Extract the (X, Y) coordinate from the center of the cell holding the provided text.  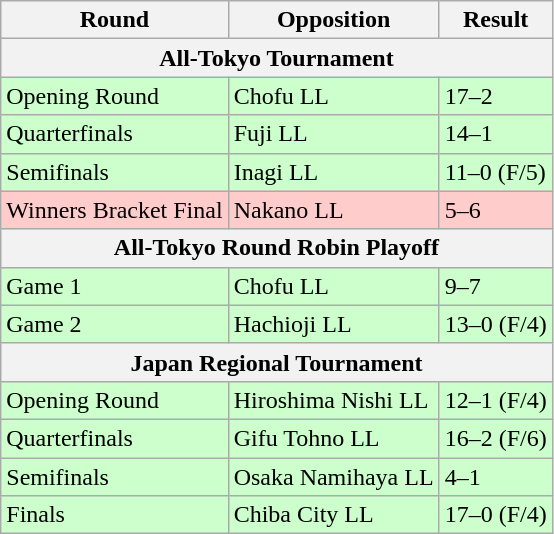
14–1 (496, 134)
13–0 (F/4) (496, 324)
11–0 (F/5) (496, 172)
Opposition (334, 20)
Chiba City LL (334, 515)
Japan Regional Tournament (276, 362)
Winners Bracket Final (114, 210)
All-Tokyo Tournament (276, 58)
16–2 (F/6) (496, 438)
17–2 (496, 96)
Game 2 (114, 324)
9–7 (496, 286)
17–0 (F/4) (496, 515)
Osaka Namihaya LL (334, 477)
5–6 (496, 210)
4–1 (496, 477)
Nakano LL (334, 210)
Fuji LL (334, 134)
Result (496, 20)
Hachioji LL (334, 324)
Round (114, 20)
All-Tokyo Round Robin Playoff (276, 248)
12–1 (F/4) (496, 400)
Gifu Tohno LL (334, 438)
Game 1 (114, 286)
Inagi LL (334, 172)
Finals (114, 515)
Hiroshima Nishi LL (334, 400)
